Identify which cell holds the provided text, then report its (x, y) central coordinate. 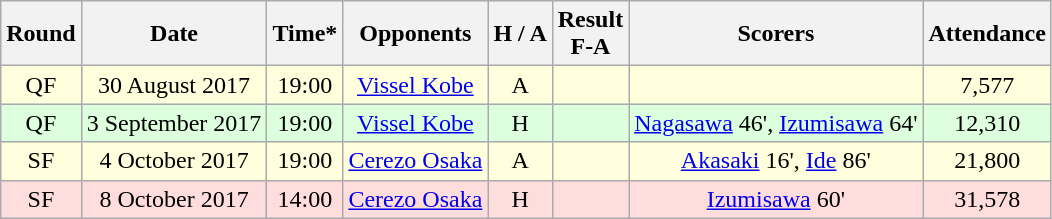
31,578 (987, 199)
8 October 2017 (174, 199)
Izumisawa 60' (776, 199)
Nagasawa 46', Izumisawa 64' (776, 123)
12,310 (987, 123)
4 October 2017 (174, 161)
Time* (305, 34)
21,800 (987, 161)
ResultF-A (590, 34)
3 September 2017 (174, 123)
Akasaki 16', Ide 86' (776, 161)
Attendance (987, 34)
Opponents (416, 34)
30 August 2017 (174, 85)
7,577 (987, 85)
Date (174, 34)
Scorers (776, 34)
14:00 (305, 199)
H / A (520, 34)
Round (41, 34)
